Detect which cell encompasses the target text, then output its [x, y] center coordinate. 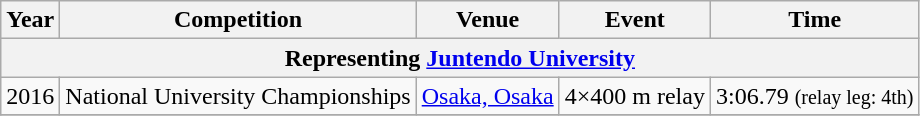
Competition [238, 20]
Time [814, 20]
Osaka, Osaka [488, 96]
Event [634, 20]
Year [30, 20]
National University Championships [238, 96]
3:06.79 (relay leg: 4th) [814, 96]
Representing Juntendo University [460, 58]
2016 [30, 96]
Venue [488, 20]
4×400 m relay [634, 96]
